For the text-containing cell, return its midpoint in [X, Y] coordinate format. 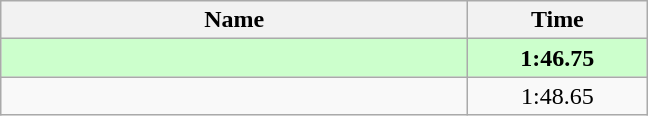
1:46.75 [558, 58]
Name [234, 20]
1:48.65 [558, 96]
Time [558, 20]
